Determine the [x, y] coordinate at the center of the cell enclosing the given text.  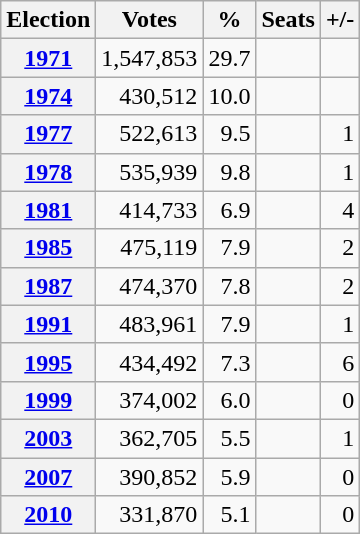
374,002 [150, 400]
474,370 [150, 286]
Election [48, 20]
5.9 [230, 477]
475,119 [150, 248]
1999 [48, 400]
1974 [48, 96]
1991 [48, 324]
6.0 [230, 400]
29.7 [230, 58]
414,733 [150, 210]
535,939 [150, 172]
1995 [48, 362]
Votes [150, 20]
1,547,853 [150, 58]
434,492 [150, 362]
5.1 [230, 515]
7.8 [230, 286]
483,961 [150, 324]
10.0 [230, 96]
1987 [48, 286]
7.3 [230, 362]
1971 [48, 58]
1977 [48, 134]
+/- [340, 20]
1985 [48, 248]
2010 [48, 515]
2003 [48, 438]
4 [340, 210]
Seats [288, 20]
1978 [48, 172]
6.9 [230, 210]
9.5 [230, 134]
430,512 [150, 96]
9.8 [230, 172]
5.5 [230, 438]
362,705 [150, 438]
2007 [48, 477]
522,613 [150, 134]
1981 [48, 210]
331,870 [150, 515]
6 [340, 362]
% [230, 20]
390,852 [150, 477]
